Search for the cell housing the specified text and yield its [X, Y] center coordinate. 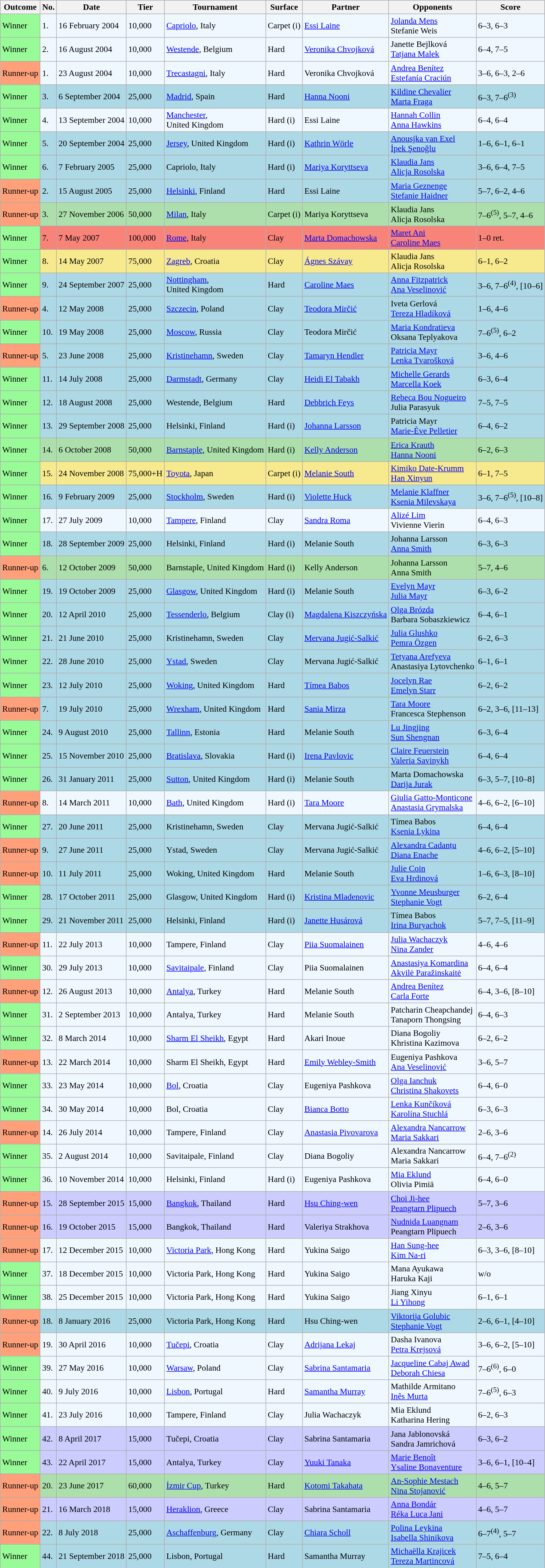
Bratislava, Slovakia [215, 755]
Madrid, Spain [215, 96]
Jiang Xinyu Li Yihong [432, 1297]
Janette Bejlková Tatjana Malek [432, 49]
15 August 2005 [92, 190]
Patricia Mayr Lenka Tvarošková [432, 355]
Jersey, United Kingdom [215, 143]
29 September 2008 [92, 426]
Bath, United Kingdom [215, 803]
5–7, 3–6 [510, 1203]
33. [49, 1085]
25 December 2015 [92, 1297]
Jolanda Mens Stefanie Weis [432, 25]
Iveta Gerlová Tereza Hladíková [432, 308]
2–6, 6–1, [4–10] [510, 1321]
9 August 2010 [92, 732]
7–6(5), 6–2 [510, 331]
42. [49, 1439]
Hanna Nooni [346, 96]
Andrea Benítez Carla Forte [432, 991]
Yuuki Tanaka [346, 1462]
27. [49, 827]
Alizé Lim Vivienne Vierin [432, 520]
29. [49, 920]
Claire Feuerstein Valeria Savinykh [432, 755]
Melanie Klaffner Ksenia Milevskaya [432, 496]
40. [49, 1391]
Aschaffenburg, Germany [215, 1532]
75,000+H [145, 473]
26. [49, 779]
5–7, 7–5, [11–9] [510, 920]
6–4, 3–6, [8–10] [510, 991]
Tímea Babos Irina Buryachok [432, 920]
Rebeca Bou Nogueiro Julia Parasyuk [432, 403]
Patcharin Cheapchandej Tanaporn Thongsing [432, 1015]
28 June 2010 [92, 662]
19 October 2009 [92, 591]
Choi Ji-hee Peangtarn Plipuech [432, 1203]
31 January 2011 [92, 779]
30 April 2016 [92, 1344]
Chiara Scholl [346, 1532]
Julia Glushko Pemra Özgen [432, 638]
27 July 2009 [92, 520]
6–2, 6–4 [510, 897]
14 July 2008 [92, 379]
6–3, 5–7, [10–8] [510, 779]
Sandra Roma [346, 520]
Nottingham, United Kingdom [215, 285]
20 September 2004 [92, 143]
Anastasiya Komardina Akvilė Paražinskaitė [432, 968]
9 July 2016 [92, 1391]
14 May 2007 [92, 261]
22 July 2013 [92, 944]
4–6, 6–2, [5–10] [510, 850]
Adrijana Lekaj [346, 1344]
Marta Domachowska [346, 238]
Sutton, United Kingdom [215, 779]
Kildine Chevalier Marta Fraga [432, 96]
5–7, 6–2, 4–6 [510, 190]
6–1, 7–5 [510, 473]
Outcome [20, 7]
6–3, 7–6(3) [510, 96]
Darmstadt, Germany [215, 379]
13 September 2004 [92, 120]
Tímea Babos Ksenia Lykina [432, 827]
36. [49, 1179]
Heidi El Tabakh [346, 379]
Tetyana Arefyeva Anastasiya Lytovchenko [432, 662]
Akari Inoue [346, 1038]
Giulia Gatto-Monticone Anastasia Grymalska [432, 803]
Julia Wachaczyk [346, 1415]
7 May 2007 [92, 238]
Opponents [432, 7]
22 April 2017 [92, 1462]
Diana Bogoliy Khristina Kazimova [432, 1038]
Valeriya Strakhova [346, 1226]
6–2, 3–6, [11–13] [510, 709]
26 July 2014 [92, 1133]
Tímea Babos [346, 685]
35. [49, 1156]
Michelle Gerards Marcella Koek [432, 379]
Ágnes Szávay [346, 261]
18 August 2008 [92, 403]
27 June 2011 [92, 850]
Mathilde Armitano Inês Murta [432, 1391]
Erica Krauth Hanna Nooni [432, 449]
Lu Jingjing Sun Shengnan [432, 732]
15 November 2010 [92, 755]
21 November 2011 [92, 920]
1–6, 4–6 [510, 308]
6–4, 7–5 [510, 49]
Kathrin Wörle [346, 143]
6–4, 6–2 [510, 426]
10 November 2014 [92, 1179]
Tallinn, Estonia [215, 732]
43. [49, 1462]
Polina Leykina Isabella Shinikova [432, 1532]
Alexandra Cadanțu Diana Enache [432, 850]
6–7(4), 5–7 [510, 1532]
7 February 2005 [92, 167]
Johanna Larsson [346, 426]
37. [49, 1274]
28. [49, 897]
Warsaw, Poland [215, 1368]
23 July 2016 [92, 1415]
Anna Fitzpatrick Ana Veselinović [432, 285]
12 April 2010 [92, 614]
6 September 2004 [92, 96]
Maria Kondratieva Oksana Teplyakova [432, 331]
Stockholm, Sweden [215, 496]
Szczecin, Poland [215, 308]
8 April 2017 [92, 1439]
Toyota, Japan [215, 473]
Marta Domachowska Darija Jurak [432, 779]
Tara Moore Francesca Stephenson [432, 709]
12 July 2010 [92, 685]
Rome, Italy [215, 238]
Anastasia Pivovarova [346, 1133]
2 September 2013 [92, 1015]
Manchester, United Kingdom [215, 120]
Julia Wachaczyk Nina Zander [432, 944]
Eugeniya Pashkova Ana Veselinović [432, 1061]
5–7, 4–6 [510, 567]
18 December 2015 [92, 1274]
32. [49, 1038]
11 July 2011 [92, 873]
31. [49, 1015]
24 September 2007 [92, 285]
44. [49, 1556]
Janette Husárová [346, 920]
3–6, 6–3, 2–6 [510, 73]
Moscow, Russia [215, 331]
Mia Eklund Katharina Hering [432, 1415]
Dasha Ivanova Petra Krejsová [432, 1344]
19 May 2008 [92, 331]
23 August 2004 [92, 73]
Maria Geznenge Stefanie Haidner [432, 190]
Violette Huck [346, 496]
27 November 2006 [92, 214]
19 October 2015 [92, 1226]
Lenka Kunčíková Karolína Stuchlá [432, 1109]
Tamaryn Hendler [346, 355]
22 March 2014 [92, 1061]
Diana Bogoliy [346, 1156]
3–6, 7–6(4), [10–6] [510, 285]
Kimiko Date-Krumm Han Xinyun [432, 473]
Jacqueline Cabaj Awad Deborah Chiesa [432, 1368]
1–6, 6–3, [8–10] [510, 873]
İzmir Cup, Turkey [215, 1485]
Trecastagni, Italy [215, 73]
17 October 2011 [92, 897]
38. [49, 1297]
Jana Jablonovská Sandra Jamrichová [432, 1439]
12 October 2009 [92, 567]
27 May 2016 [92, 1368]
4–6, 6–2, [6–10] [510, 803]
Viktorija Golubic Stephanie Vogt [432, 1321]
7–6(5), 5–7, 4–6 [510, 214]
Partner [346, 7]
Magdalena Kiszczyńska [346, 614]
23 June 2008 [92, 355]
Caroline Maes [346, 285]
8 July 2018 [92, 1532]
9 February 2009 [92, 496]
Tier [145, 7]
2 August 2014 [92, 1156]
3–6, 6–1, [10–4] [510, 1462]
21 September 2018 [92, 1556]
Yvonne Meusburger Stephanie Vogt [432, 897]
Mia Eklund Olivia Pimiä [432, 1179]
Anna Bondár Réka Luca Jani [432, 1509]
100,000 [145, 238]
34. [49, 1109]
24. [49, 732]
14 March 2011 [92, 803]
Heraklion, Greece [215, 1509]
Wrexham, United Kingdom [215, 709]
Milan, Italy [215, 214]
3–6, 7–6(5), [10–8] [510, 496]
7–6(5), 6–3 [510, 1391]
39. [49, 1368]
Clay (i) [284, 614]
29 July 2013 [92, 968]
Evelyn Mayr Julia Mayr [432, 591]
19 July 2010 [92, 709]
24 November 2008 [92, 473]
3–6, 4–6 [510, 355]
21 June 2010 [92, 638]
Jocelyn Rae Emelyn Starr [432, 685]
Surface [284, 7]
20 June 2011 [92, 827]
3–6, 6–4, 7–5 [510, 167]
Sania Mirza [346, 709]
An-Sophie Mestach Nina Stojanović [432, 1485]
Anousjka van Exel İpek Şenoğlu [432, 143]
12 May 2008 [92, 308]
4–6, 4–6 [510, 944]
41. [49, 1415]
Zagreb, Croatia [215, 261]
26 August 2013 [92, 991]
3–6, 5–7 [510, 1061]
Olga Ianchuk Christina Shakovets [432, 1085]
6–4, 6–1 [510, 614]
Score [510, 7]
Debbrich Feys [346, 403]
Date [92, 7]
75,000 [145, 261]
7–5, 7–5 [510, 403]
3–6, 6–2, [5–10] [510, 1344]
Maret Ani Caroline Maes [432, 238]
12 December 2015 [92, 1250]
Julie Coin Eva Hrdinová [432, 873]
28 September 2009 [92, 544]
6–3, 3–6, [8–10] [510, 1250]
60,000 [145, 1485]
6 October 2008 [92, 449]
Tessenderlo, Belgium [215, 614]
1–6, 6–1, 6–1 [510, 143]
Olga Brózda Barbara Sobaszkiewicz [432, 614]
6–1, 6–2 [510, 261]
Kotomi Takahata [346, 1485]
25. [49, 755]
Hannah Collin Anna Hawkins [432, 120]
23 June 2017 [92, 1485]
23. [49, 685]
Irena Pavlovic [346, 755]
Han Sung-hee Kim Na-ri [432, 1250]
16 August 2004 [92, 49]
23 May 2014 [92, 1085]
7–6(6), 6–0 [510, 1368]
1–0 ret. [510, 238]
30 May 2014 [92, 1109]
6–4, 7–6(2) [510, 1156]
30. [49, 968]
Mana Ayukawa Haruka Kaji [432, 1274]
No. [49, 7]
8 March 2014 [92, 1038]
16 March 2018 [92, 1509]
w/o [510, 1274]
28 September 2015 [92, 1203]
Nudnida Luangnam Peangtarn Plipuech [432, 1226]
Tara Moore [346, 803]
Andrea Benítez Estefanía Craciún [432, 73]
7–5, 6–4 [510, 1556]
Emily Webley-Smith [346, 1061]
Tournament [215, 7]
Patricia Mayr Marie-Ève Pelletier [432, 426]
16 February 2004 [92, 25]
Michaëlla Krajicek Tereza Martincová [432, 1556]
Kristina Mladenovic [346, 897]
Bianca Botto [346, 1109]
8 January 2016 [92, 1321]
Marie Benoît Ysaline Bonaventure [432, 1462]
